Find where the given text appears and provide that cell's center as (X, Y) coordinate. 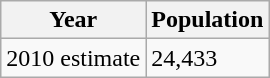
Year (74, 20)
Population (208, 20)
24,433 (208, 58)
2010 estimate (74, 58)
